Identify which cell holds the provided text, then report its [X, Y] central coordinate. 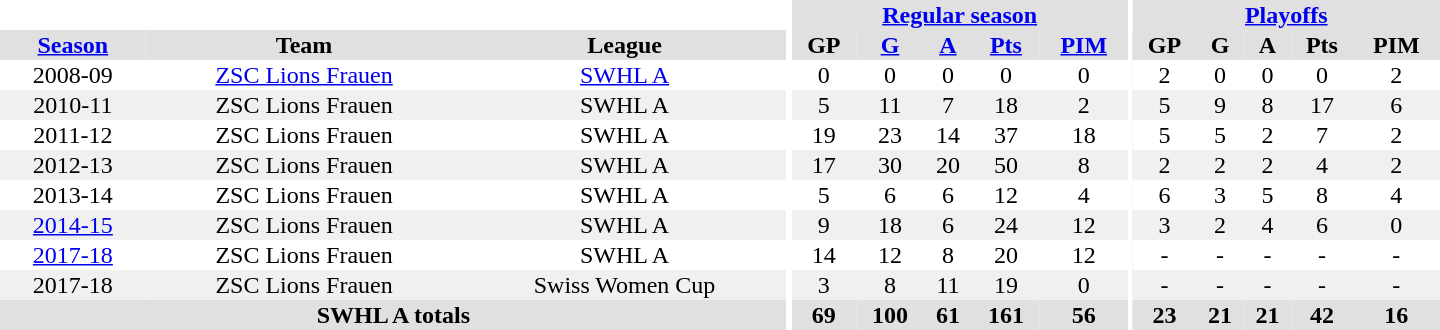
2013-14 [73, 195]
50 [1006, 165]
Swiss Women Cup [624, 285]
30 [890, 165]
Season [73, 45]
56 [1084, 315]
61 [948, 315]
42 [1322, 315]
100 [890, 315]
69 [824, 315]
2012-13 [73, 165]
37 [1006, 135]
24 [1006, 225]
2014-15 [73, 225]
2008-09 [73, 75]
Regular season [960, 15]
League [624, 45]
Team [304, 45]
16 [1396, 315]
Playoffs [1286, 15]
2011-12 [73, 135]
161 [1006, 315]
2010-11 [73, 105]
SWHL A totals [394, 315]
